Scan for the cell matching the given text and deliver its (X, Y) coordinate at center. 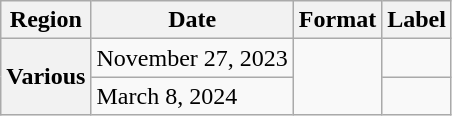
November 27, 2023 (192, 58)
Various (46, 77)
Date (192, 20)
Format (337, 20)
March 8, 2024 (192, 96)
Label (417, 20)
Region (46, 20)
